From the cell containing the given text, extract its center point as (x, y) coordinate. 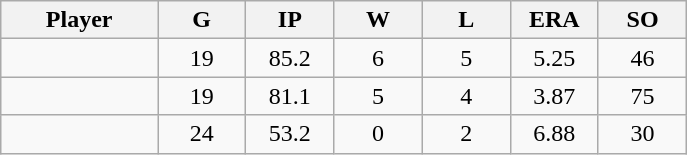
2 (466, 134)
81.1 (290, 96)
53.2 (290, 134)
6 (378, 58)
L (466, 20)
IP (290, 20)
SO (642, 20)
G (202, 20)
46 (642, 58)
3.87 (554, 96)
85.2 (290, 58)
W (378, 20)
4 (466, 96)
30 (642, 134)
75 (642, 96)
0 (378, 134)
Player (80, 20)
6.88 (554, 134)
ERA (554, 20)
24 (202, 134)
5.25 (554, 58)
